Search for the cell housing the specified text and yield its [X, Y] center coordinate. 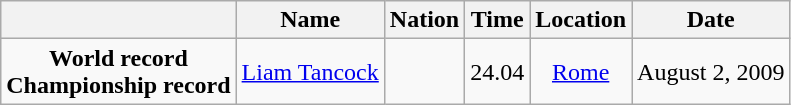
World record Championship record [118, 72]
Nation [424, 20]
24.04 [498, 72]
Time [498, 20]
Name [310, 20]
Liam Tancock [310, 72]
Location [581, 20]
August 2, 2009 [711, 72]
Date [711, 20]
Rome [581, 72]
